Search for the cell housing the specified text and yield its (X, Y) center coordinate. 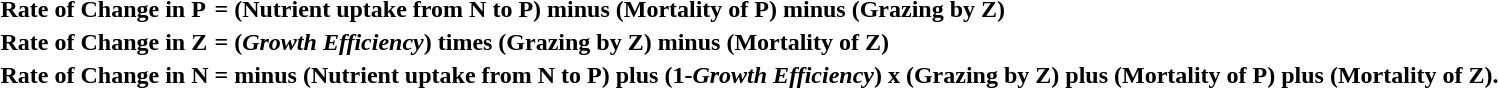
= (222, 42)
